Output the [X, Y] coordinate of the center of the cell containing the given text.  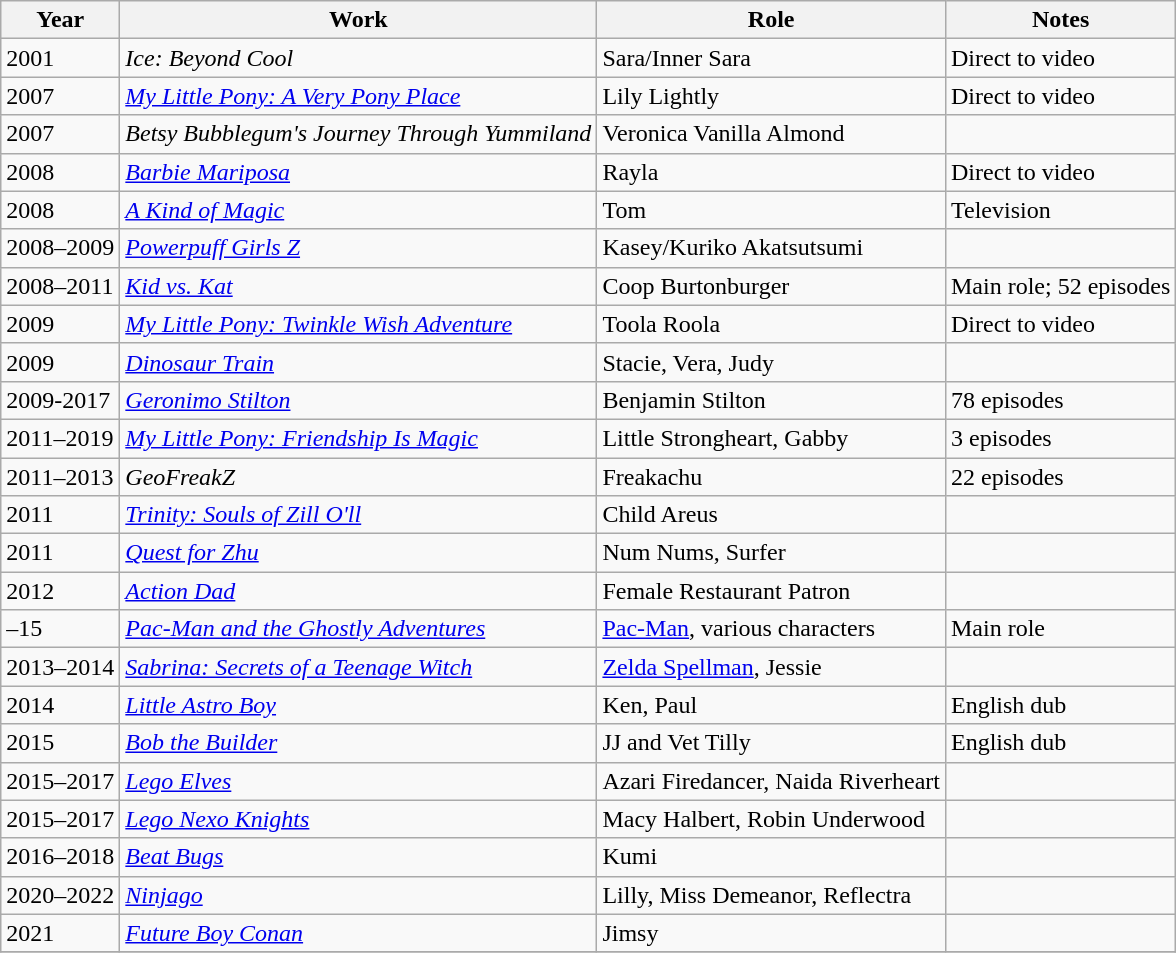
2013–2014 [60, 667]
Little Astro Boy [358, 705]
78 episodes [1060, 400]
Lego Nexo Knights [358, 819]
2001 [60, 58]
Macy Halbert, Robin Underwood [772, 819]
Lilly, Miss Demeanor, Reflectra [772, 895]
2015 [60, 743]
Sabrina: Secrets of a Teenage Witch [358, 667]
2016–2018 [60, 857]
Benjamin Stilton [772, 400]
Sara/Inner Sara [772, 58]
Main role [1060, 629]
Num Nums, Surfer [772, 553]
–15 [60, 629]
My Little Pony: A Very Pony Place [358, 96]
Female Restaurant Patron [772, 591]
Kasey/Kuriko Akatsutsumi [772, 248]
Ken, Paul [772, 705]
Tom [772, 210]
Little Strongheart, Gabby [772, 438]
Lily Lightly [772, 96]
2011–2013 [60, 477]
2021 [60, 933]
Jimsy [772, 933]
Coop Burtonburger [772, 286]
2012 [60, 591]
Future Boy Conan [358, 933]
Bob the Builder [358, 743]
Barbie Mariposa [358, 172]
Television [1060, 210]
Stacie, Vera, Judy [772, 362]
Notes [1060, 20]
Freakachu [772, 477]
Lego Elves [358, 781]
2008–2011 [60, 286]
Trinity: Souls of Zill O'll [358, 515]
Pac-Man, various characters [772, 629]
Rayla [772, 172]
2009-2017 [60, 400]
Powerpuff Girls Z [358, 248]
Beat Bugs [358, 857]
Action Dad [358, 591]
Ninjago [358, 895]
Ice: Beyond Cool [358, 58]
GeoFreakZ [358, 477]
A Kind of Magic [358, 210]
2014 [60, 705]
Work [358, 20]
2011–2019 [60, 438]
Toola Roola [772, 324]
My Little Pony: Twinkle Wish Adventure [358, 324]
22 episodes [1060, 477]
Kumi [772, 857]
Geronimo Stilton [358, 400]
Role [772, 20]
Azari Firedancer, Naida Riverheart [772, 781]
Pac-Man and the Ghostly Adventures [358, 629]
Child Areus [772, 515]
3 episodes [1060, 438]
Quest for Zhu [358, 553]
2020–2022 [60, 895]
Zelda Spellman, Jessie [772, 667]
Dinosaur Train [358, 362]
Year [60, 20]
Kid vs. Kat [358, 286]
Betsy Bubblegum's Journey Through Yummiland [358, 134]
JJ and Vet Tilly [772, 743]
Main role; 52 episodes [1060, 286]
My Little Pony: Friendship Is Magic [358, 438]
2008–2009 [60, 248]
Veronica Vanilla Almond [772, 134]
